For the text-containing cell, return its midpoint in (x, y) coordinate format. 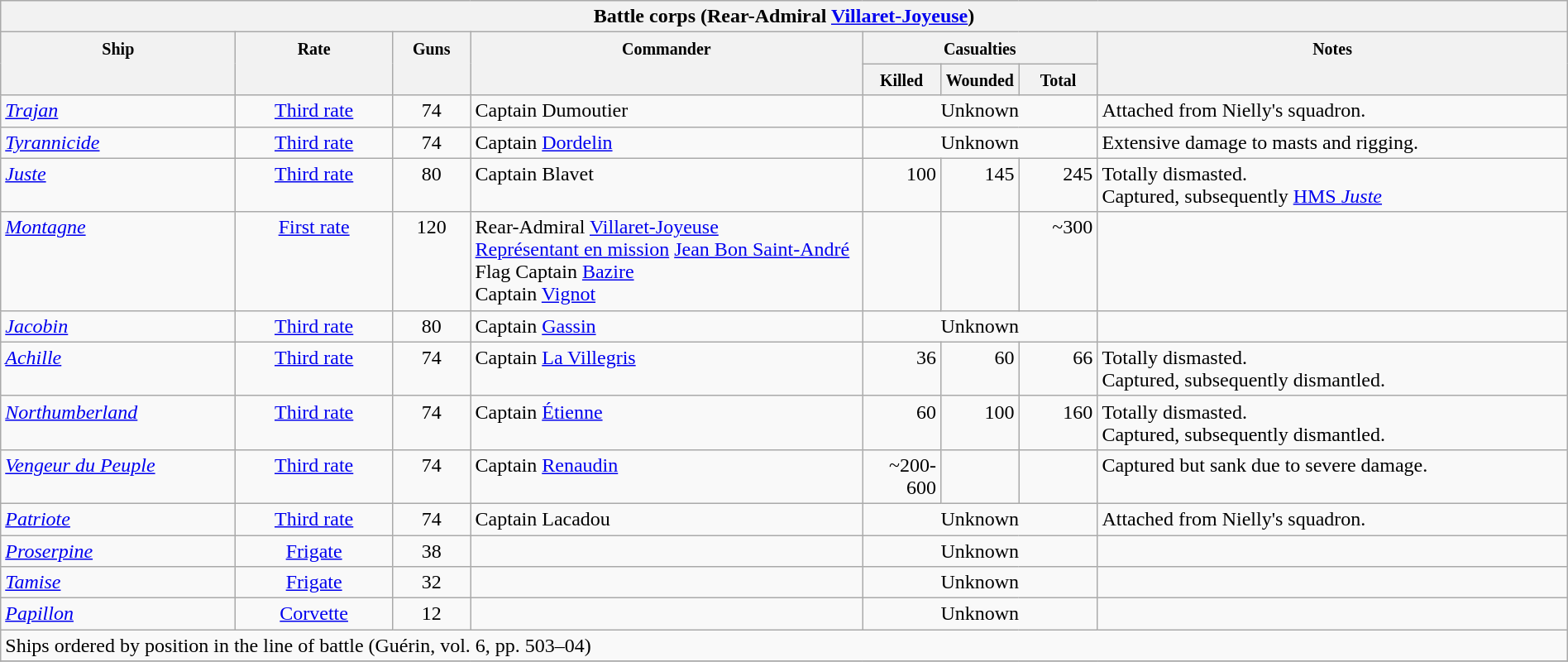
Proserpine (118, 550)
Vengeur du Peuple (118, 477)
Captain Renaudin (667, 477)
Killed (901, 79)
Northumberland (118, 422)
Casualties (980, 48)
66 (1059, 369)
Tyrannicide (118, 142)
Corvette (314, 614)
Achille (118, 369)
Captain Dordelin (667, 142)
Totally dismasted.Captured, subsequently HMS Juste (1332, 185)
Ships ordered by position in the line of battle (Guérin, vol. 6, pp. 503–04) (784, 645)
Patriote (118, 519)
Tamise (118, 583)
Notes (1332, 64)
Rate (314, 64)
~300 (1059, 261)
12 (432, 614)
245 (1059, 185)
Wounded (979, 79)
Captain Blavet (667, 185)
Extensive damage to masts and rigging. (1332, 142)
~200-600 (901, 477)
Captain La Villegris (667, 369)
Ship (118, 64)
Captain Dumoutier (667, 111)
Battle corps (Rear-Admiral Villaret-Joyeuse) (784, 17)
Rear-Admiral Villaret-JoyeuseReprésentant en mission Jean Bon Saint-André Flag Captain BazireCaptain Vignot (667, 261)
Juste (118, 185)
Captain Étienne (667, 422)
Trajan (118, 111)
Guns (432, 64)
145 (979, 185)
First rate (314, 261)
160 (1059, 422)
Captain Lacadou (667, 519)
38 (432, 550)
Captured but sank due to severe damage. (1332, 477)
Captain Gassin (667, 326)
36 (901, 369)
Papillon (118, 614)
Montagne (118, 261)
120 (432, 261)
Total (1059, 79)
Jacobin (118, 326)
32 (432, 583)
Commander (667, 64)
